Extract the [X, Y] coordinate from the center of the cell holding the provided text.  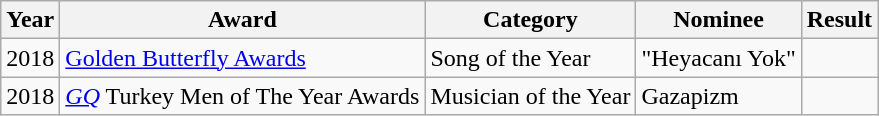
Nominee [718, 20]
Song of the Year [530, 58]
"Heyacanı Yok" [718, 58]
Result [839, 20]
Award [242, 20]
Category [530, 20]
Gazapizm [718, 96]
Golden Butterfly Awards [242, 58]
Year [30, 20]
GQ Turkey Men of The Year Awards [242, 96]
Musician of the Year [530, 96]
